Identify which cell holds the provided text, then report its [X, Y] central coordinate. 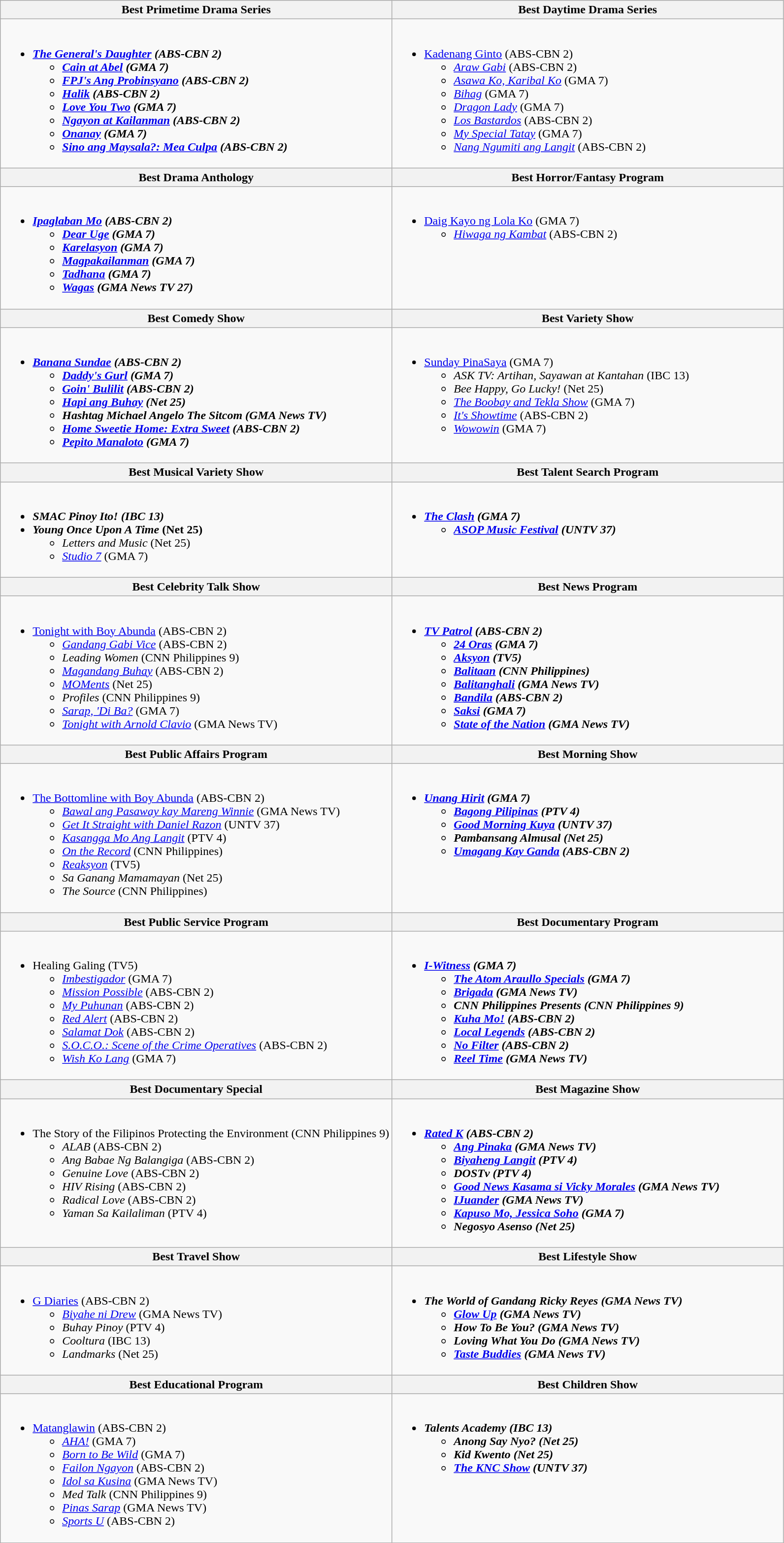
Best Comedy Show [196, 318]
Best Celebrity Talk Show [196, 587]
Best Documentary Special [196, 1089]
Best Primetime Drama Series [196, 10]
Best Morning Show [588, 754]
Best Documentary Program [588, 921]
Talents Academy (IBC 13)Anong Say Nyo? (Net 25)Kid Kwento (Net 25)The KNC Show (UNTV 37) [588, 1468]
Best Drama Anthology [196, 177]
Best Public Service Program [196, 921]
Daig Kayo ng Lola Ko (GMA 7)Hiwaga ng Kambat (ABS-CBN 2) [588, 248]
Unang Hirit (GMA 7)Bagong Pilipinas (PTV 4)Good Morning Kuya (UNTV 37)Pambansang Almusal (Net 25)Umagang Kay Ganda (ABS-CBN 2) [588, 838]
Ipaglaban Mo (ABS-CBN 2)Dear Uge (GMA 7)Karelasyon (GMA 7)Magpakailanman (GMA 7)Tadhana (GMA 7)Wagas (GMA News TV 27) [196, 248]
G Diaries (ABS-CBN 2)Biyahe ni Drew (GMA News TV)Buhay Pinoy (PTV 4)Cooltura (IBC 13)Landmarks (Net 25) [196, 1321]
Best News Program [588, 587]
The Clash (GMA 7)ASOP Music Festival (UNTV 37) [588, 529]
Best Public Affairs Program [196, 754]
Best Lifestyle Show [588, 1257]
Best Children Show [588, 1384]
SMAC Pinoy Ito! (IBC 13)Young Once Upon A Time (Net 25)Letters and Music (Net 25)Studio 7 (GMA 7) [196, 529]
Best Daytime Drama Series [588, 10]
Best Travel Show [196, 1257]
Best Horror/Fantasy Program [588, 177]
Best Educational Program [196, 1384]
Best Talent Search Program [588, 472]
Best Variety Show [588, 318]
Best Musical Variety Show [196, 472]
Best Magazine Show [588, 1089]
